Pinpoint the cell where the given text exists, returning its (x, y) midpoint coordinate. 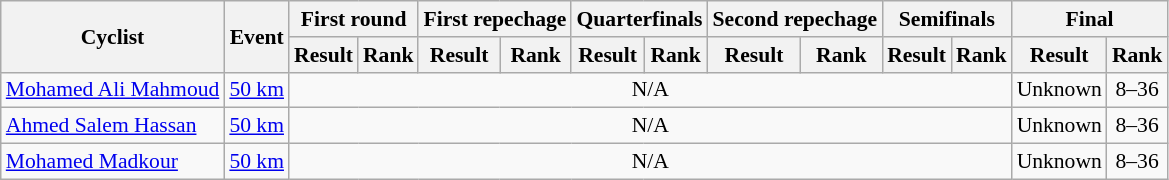
First round (354, 19)
Ahmed Salem Hassan (113, 126)
First repechage (494, 19)
Quarterfinals (639, 19)
Cyclist (113, 36)
Semifinals (946, 19)
Mohamed Ali Mahmoud (113, 90)
Final (1090, 19)
Second repechage (796, 19)
Event (256, 36)
Mohamed Madkour (113, 162)
